Capture the cell that displays the provided text and extract its [X, Y] central coordinate. 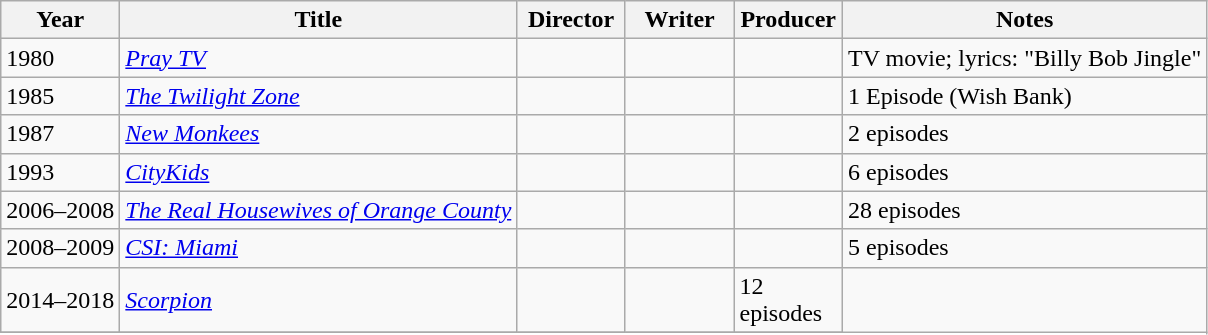
Title [318, 20]
2 episodes [1025, 134]
1985 [60, 96]
Scorpion [318, 300]
5 episodes [1025, 248]
TV movie; lyrics: "Billy Bob Jingle" [1025, 58]
Writer [680, 20]
CityKids [318, 172]
2008–2009 [60, 248]
2014–2018 [60, 300]
12 episodes [788, 300]
6 episodes [1025, 172]
Director [572, 20]
1 Episode (Wish Bank) [1025, 96]
Year [60, 20]
The Real Housewives of Orange County [318, 210]
New Monkees [318, 134]
Producer [788, 20]
1993 [60, 172]
1980 [60, 58]
CSI: Miami [318, 248]
Notes [1025, 20]
28 episodes [1025, 210]
The Twilight Zone [318, 96]
Pray TV [318, 58]
1987 [60, 134]
2006–2008 [60, 210]
